Pinpoint the cell where the given text exists, returning its (x, y) midpoint coordinate. 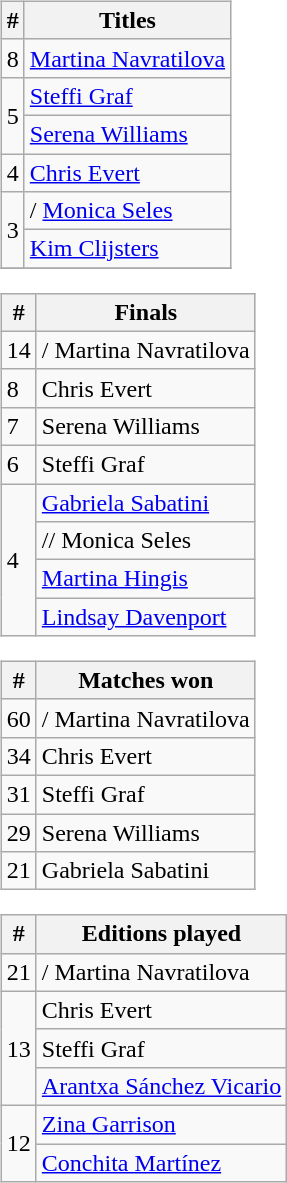
Editions played (161, 934)
12 (18, 1143)
13 (18, 1048)
Conchita Martínez (161, 1163)
Martina Navratilova (127, 58)
// Monica Seles (146, 541)
Finals (146, 312)
Matches won (146, 680)
Zina Garrison (161, 1124)
29 (18, 833)
34 (18, 756)
Kim Clijsters (127, 249)
Titles (127, 20)
5 (12, 115)
7 (18, 426)
Arantxa Sánchez Vicario (161, 1086)
60 (18, 718)
14 (18, 350)
31 (18, 794)
Lindsay Davenport (146, 617)
3 (12, 230)
6 (18, 464)
Martina Hingis (146, 579)
/ Monica Seles (127, 211)
